Pinpoint the cell where the given text exists, returning its (x, y) midpoint coordinate. 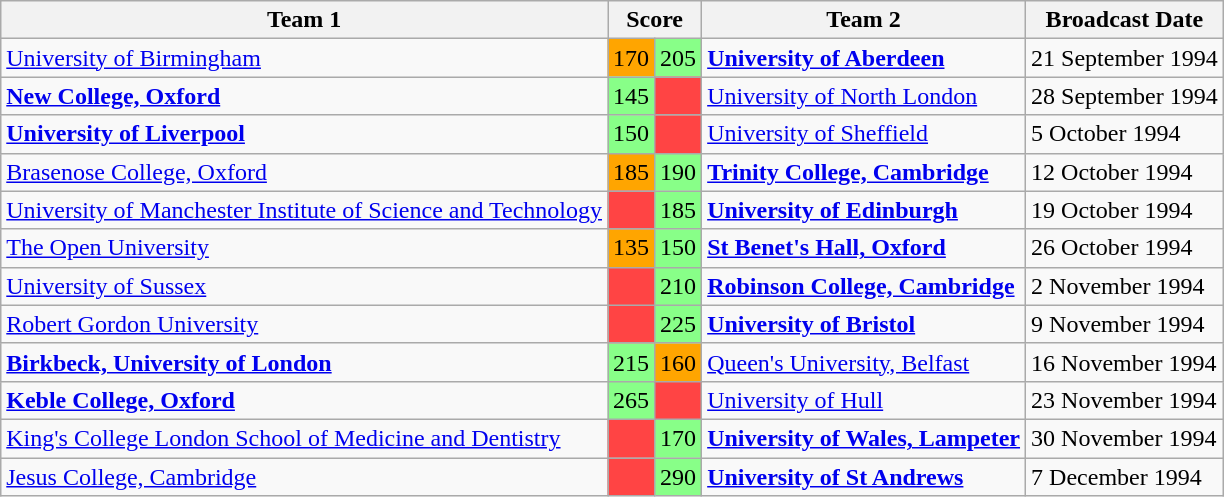
30 November 1994 (1125, 438)
New College, Oxford (304, 96)
5 October 1994 (1125, 134)
University of Wales, Lampeter (864, 438)
King's College London School of Medicine and Dentistry (304, 438)
7 December 1994 (1125, 477)
University of Sheffield (864, 134)
Score (655, 20)
205 (678, 58)
The Open University (304, 248)
University of Liverpool (304, 134)
Broadcast Date (1125, 20)
University of North London (864, 96)
265 (632, 400)
University of Edinburgh (864, 210)
Trinity College, Cambridge (864, 172)
2 November 1994 (1125, 286)
145 (632, 96)
28 September 1994 (1125, 96)
Queen's University, Belfast (864, 362)
University of Hull (864, 400)
21 September 1994 (1125, 58)
Birkbeck, University of London (304, 362)
190 (678, 172)
19 October 1994 (1125, 210)
Jesus College, Cambridge (304, 477)
Robinson College, Cambridge (864, 286)
University of Birmingham (304, 58)
University of Manchester Institute of Science and Technology (304, 210)
23 November 1994 (1125, 400)
135 (632, 248)
225 (678, 324)
26 October 1994 (1125, 248)
University of Bristol (864, 324)
16 November 1994 (1125, 362)
Robert Gordon University (304, 324)
Keble College, Oxford (304, 400)
Team 2 (864, 20)
Team 1 (304, 20)
12 October 1994 (1125, 172)
9 November 1994 (1125, 324)
160 (678, 362)
Brasenose College, Oxford (304, 172)
University of Sussex (304, 286)
University of Aberdeen (864, 58)
290 (678, 477)
210 (678, 286)
St Benet's Hall, Oxford (864, 248)
University of St Andrews (864, 477)
215 (632, 362)
